For the text-containing cell, return its midpoint in (X, Y) coordinate format. 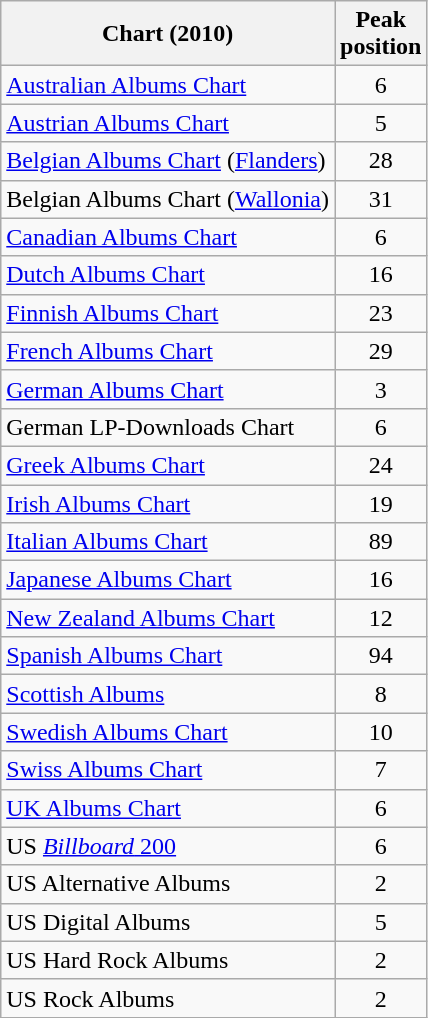
Scottish Albums (168, 694)
Irish Albums Chart (168, 503)
UK Albums Chart (168, 808)
23 (380, 313)
Austrian Albums Chart (168, 123)
US Rock Albums (168, 998)
US Digital Albums (168, 922)
US Alternative Albums (168, 884)
Belgian Albums Chart (Flanders) (168, 161)
Japanese Albums Chart (168, 580)
Peakposition (380, 34)
Dutch Albums Chart (168, 275)
Spanish Albums Chart (168, 656)
3 (380, 389)
24 (380, 465)
10 (380, 732)
89 (380, 542)
US Billboard 200 (168, 846)
Belgian Albums Chart (Wallonia) (168, 199)
New Zealand Albums Chart (168, 618)
31 (380, 199)
19 (380, 503)
Greek Albums Chart (168, 465)
94 (380, 656)
Chart (2010) (168, 34)
Finnish Albums Chart (168, 313)
12 (380, 618)
Australian Albums Chart (168, 85)
German LP-Downloads Chart (168, 427)
French Albums Chart (168, 351)
US Hard Rock Albums (168, 960)
29 (380, 351)
Swedish Albums Chart (168, 732)
Canadian Albums Chart (168, 237)
Italian Albums Chart (168, 542)
8 (380, 694)
Swiss Albums Chart (168, 770)
German Albums Chart (168, 389)
7 (380, 770)
28 (380, 161)
